Pinpoint the cell where the given text exists, returning its [x, y] midpoint coordinate. 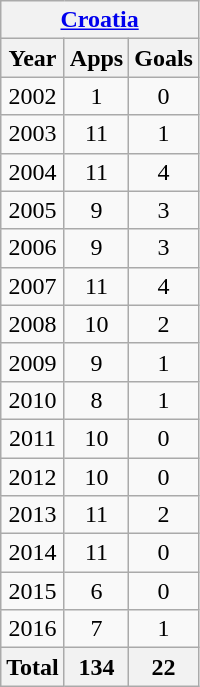
Goals [164, 58]
2015 [33, 591]
6 [96, 591]
8 [96, 400]
Croatia [100, 20]
2004 [33, 172]
2008 [33, 324]
2016 [33, 629]
2007 [33, 286]
Year [33, 58]
2009 [33, 362]
22 [164, 667]
2005 [33, 210]
2002 [33, 96]
2012 [33, 477]
2010 [33, 400]
134 [96, 667]
2014 [33, 553]
Apps [96, 58]
Total [33, 667]
2011 [33, 438]
2003 [33, 134]
7 [96, 629]
2013 [33, 515]
2006 [33, 248]
